Return the (X, Y) coordinate for the center point of the cell that contains the specified text.  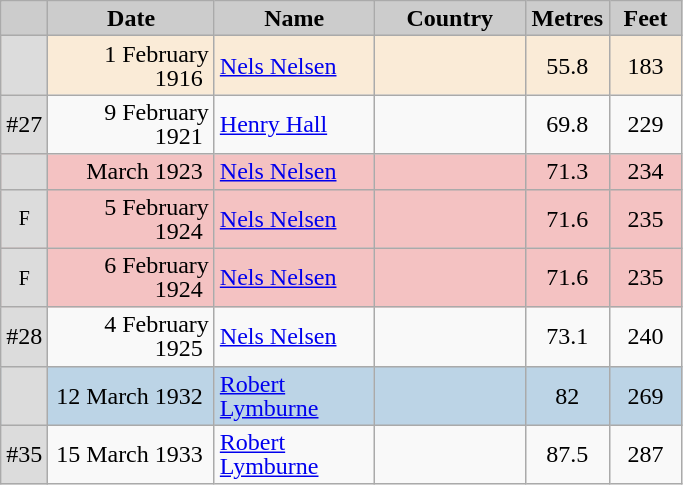
82 (567, 396)
Name (294, 18)
9 February 1921 (131, 124)
55.8 (567, 66)
6 February 1924 (131, 278)
234 (646, 172)
4 February 1925 (131, 336)
73.1 (567, 336)
229 (646, 124)
5 February 1924 (131, 218)
#27 (24, 124)
Metres (567, 18)
69.8 (567, 124)
87.5 (567, 454)
1 February 1916 (131, 66)
269 (646, 396)
71.3 (567, 172)
15 March 1933 (131, 454)
#28 (24, 336)
Feet (646, 18)
Country (450, 18)
287 (646, 454)
#35 (24, 454)
240 (646, 336)
12 March 1932 (131, 396)
183 (646, 66)
Date (131, 18)
March 1923 (131, 172)
Henry Hall (294, 124)
